Extract the [x, y] coordinate from the center of the cell holding the provided text.  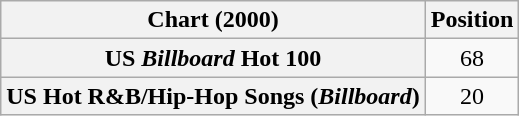
Chart (2000) [213, 20]
20 [472, 96]
68 [472, 58]
Position [472, 20]
US Hot R&B/Hip-Hop Songs (Billboard) [213, 96]
US Billboard Hot 100 [213, 58]
